Return the (X, Y) coordinate for the center point of the cell that contains the specified text.  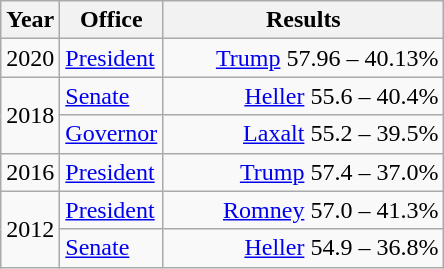
Laxalt 55.2 – 39.5% (304, 134)
2018 (30, 115)
2012 (30, 229)
Trump 57.4 – 37.0% (304, 172)
Romney 57.0 – 41.3% (304, 210)
Heller 55.6 – 40.4% (304, 96)
2016 (30, 172)
2020 (30, 58)
Trump 57.96 – 40.13% (304, 58)
Governor (112, 134)
Office (112, 20)
Heller 54.9 – 36.8% (304, 248)
Results (304, 20)
Year (30, 20)
